Capture the cell that displays the provided text and extract its (X, Y) central coordinate. 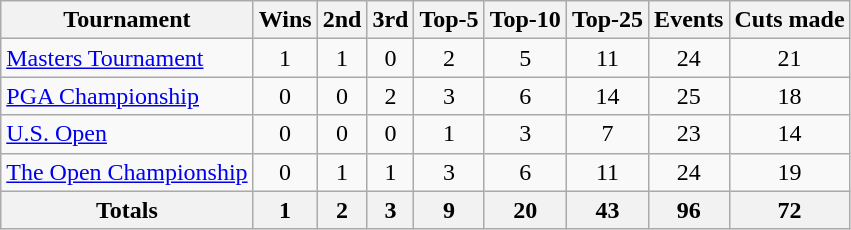
5 (525, 58)
43 (607, 210)
Masters Tournament (127, 58)
25 (689, 96)
Tournament (127, 20)
2nd (342, 20)
PGA Championship (127, 96)
Top-10 (525, 20)
7 (607, 134)
18 (790, 96)
3rd (390, 20)
23 (689, 134)
Events (689, 20)
72 (790, 210)
19 (790, 172)
9 (449, 210)
96 (689, 210)
21 (790, 58)
The Open Championship (127, 172)
Top-5 (449, 20)
Wins (285, 20)
Top-25 (607, 20)
20 (525, 210)
Totals (127, 210)
U.S. Open (127, 134)
Cuts made (790, 20)
